Return the [x, y] coordinate for the center point of the cell that contains the specified text.  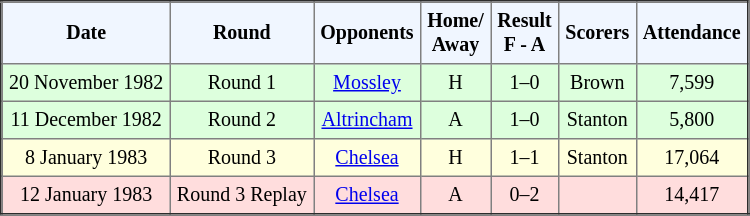
Round 3 Replay [242, 195]
Brown [598, 83]
1–1 [525, 158]
12 January 1983 [86, 195]
17,064 [692, 158]
Scorers [598, 33]
Date [86, 33]
Altrincham [368, 120]
ResultF - A [525, 33]
Round [242, 33]
8 January 1983 [86, 158]
Round 3 [242, 158]
Home/Away [455, 33]
14,417 [692, 195]
7,599 [692, 83]
5,800 [692, 120]
11 December 1982 [86, 120]
Attendance [692, 33]
20 November 1982 [86, 83]
Mossley [368, 83]
Round 2 [242, 120]
Round 1 [242, 83]
0–2 [525, 195]
Opponents [368, 33]
